Return (X, Y) of the center of cell containing provided text 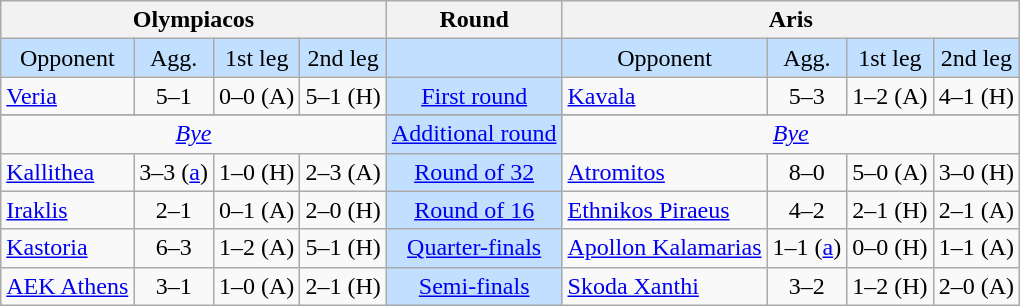
Apollon Kalamarias (664, 248)
1–0 (H) (257, 172)
1–1 (A) (976, 248)
Quarter-finals (474, 248)
Ethnikos Piraeus (664, 210)
5–3 (807, 96)
3–1 (174, 286)
Skoda Xanthi (664, 286)
2–3 (A) (343, 172)
Kavala (664, 96)
3–0 (H) (976, 172)
First round (474, 96)
Additional round (474, 134)
Kallithea (68, 172)
4–1 (H) (976, 96)
3–3 (a) (174, 172)
3–2 (807, 286)
Veria (68, 96)
2–0 (H) (343, 210)
Aris (791, 20)
Semi-finals (474, 286)
4–2 (807, 210)
1–1 (a) (807, 248)
Atromitos (664, 172)
Kastoria (68, 248)
0–0 (H) (890, 248)
Round (474, 20)
2–0 (A) (976, 286)
Olympiacos (194, 20)
5–1 (174, 96)
1–2 (H) (890, 286)
AEK Athens (68, 286)
Round of 16 (474, 210)
8–0 (807, 172)
5–0 (A) (890, 172)
Round of 32 (474, 172)
Iraklis (68, 210)
1–0 (A) (257, 286)
6–3 (174, 248)
2–1 (174, 210)
2–1 (A) (976, 210)
0–0 (A) (257, 96)
0–1 (A) (257, 210)
